Return the [x, y] coordinate for the center point of the cell that contains the specified text.  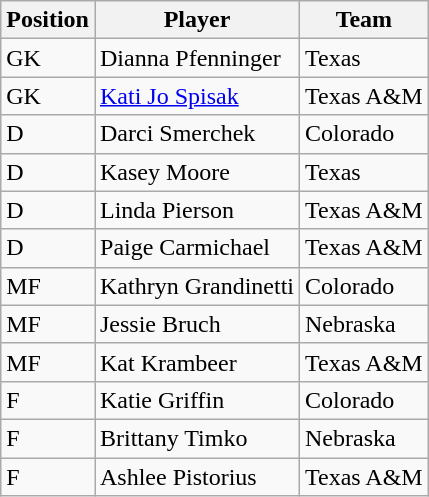
Kati Jo Spisak [196, 96]
Dianna Pfenninger [196, 58]
Darci Smerchek [196, 134]
Linda Pierson [196, 210]
Ashlee Pistorius [196, 477]
Kasey Moore [196, 172]
Paige Carmichael [196, 248]
Katie Griffin [196, 400]
Team [364, 20]
Player [196, 20]
Kat Krambeer [196, 362]
Position [48, 20]
Kathryn Grandinetti [196, 286]
Jessie Bruch [196, 324]
Brittany Timko [196, 438]
